From the cell containing the given text, extract its center point as [X, Y] coordinate. 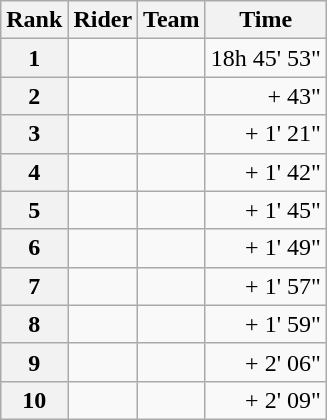
10 [34, 400]
+ 1' 21" [266, 134]
4 [34, 172]
Team [172, 20]
+ 1' 57" [266, 286]
7 [34, 286]
6 [34, 248]
2 [34, 96]
1 [34, 58]
Rider [103, 20]
+ 43" [266, 96]
+ 1' 42" [266, 172]
+ 1' 49" [266, 248]
+ 2' 09" [266, 400]
3 [34, 134]
8 [34, 324]
5 [34, 210]
+ 1' 45" [266, 210]
Time [266, 20]
+ 1' 59" [266, 324]
Rank [34, 20]
9 [34, 362]
+ 2' 06" [266, 362]
18h 45' 53" [266, 58]
